Determine the [X, Y] coordinate at the center of the cell enclosing the given text.  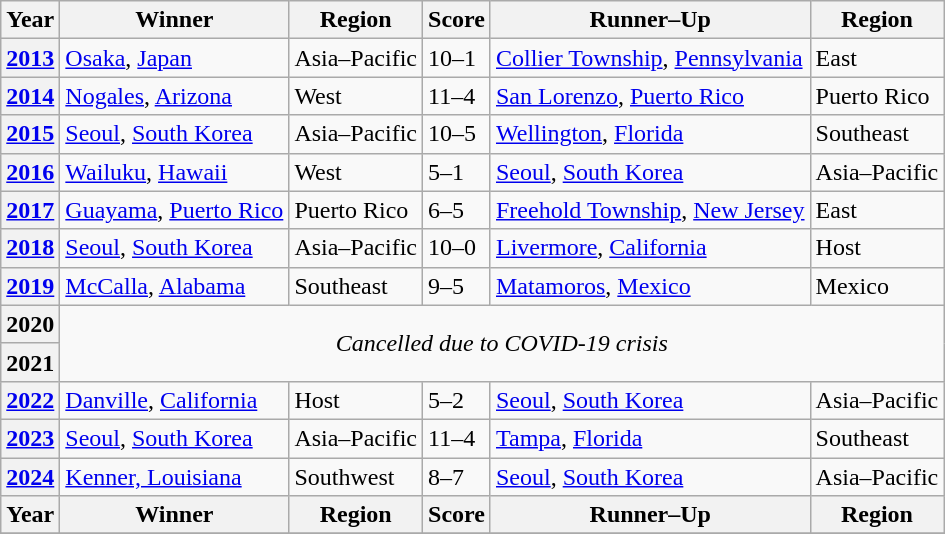
Wellington, Florida [650, 134]
McCalla, Alabama [174, 286]
2018 [30, 248]
Nogales, Arizona [174, 96]
Wailuku, Hawaii [174, 172]
2017 [30, 210]
10–5 [457, 134]
2016 [30, 172]
Danville, California [174, 400]
Matamoros, Mexico [650, 286]
2021 [30, 362]
Osaka, Japan [174, 58]
10–0 [457, 248]
Freehold Township, New Jersey [650, 210]
2022 [30, 400]
Tampa, Florida [650, 438]
2023 [30, 438]
Mexico [877, 286]
Collier Township, Pennsylvania [650, 58]
2019 [30, 286]
5–2 [457, 400]
2015 [30, 134]
10–1 [457, 58]
Kenner, Louisiana [174, 477]
Livermore, California [650, 248]
Southwest [356, 477]
Cancelled due to COVID-19 crisis [502, 343]
2014 [30, 96]
2013 [30, 58]
Guayama, Puerto Rico [174, 210]
2024 [30, 477]
9–5 [457, 286]
5–1 [457, 172]
8–7 [457, 477]
San Lorenzo, Puerto Rico [650, 96]
6–5 [457, 210]
2020 [30, 324]
